Return the (X, Y) coordinate for the center point of the cell that contains the specified text.  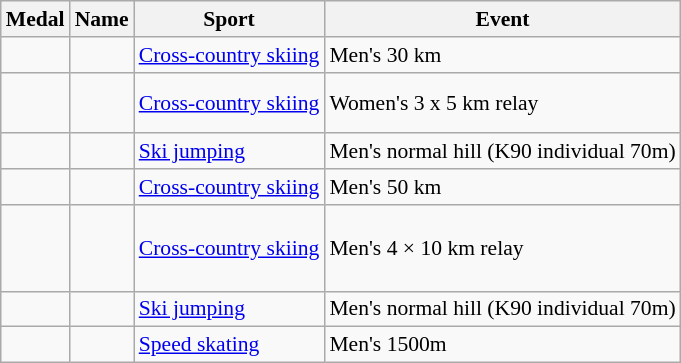
Men's 50 km (502, 187)
Women's 3 x 5 km relay (502, 102)
Men's 30 km (502, 55)
Medal (36, 19)
Event (502, 19)
Name (102, 19)
Men's 1500m (502, 345)
Men's 4 × 10 km relay (502, 248)
Sport (230, 19)
Speed skating (230, 345)
